Return [x, y] of the center of cell containing provided text 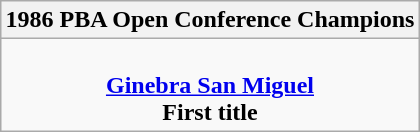
1986 PBA Open Conference Champions [210, 20]
Ginebra San Miguel First title [210, 85]
